Scan for the cell matching the given text and deliver its [x, y] coordinate at center. 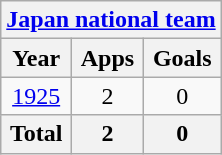
Apps [108, 58]
Year [36, 58]
Total [36, 134]
1925 [36, 96]
Goals [182, 58]
Japan national team [111, 20]
